Locate the cell with the specified text and output its [x, y] center coordinate. 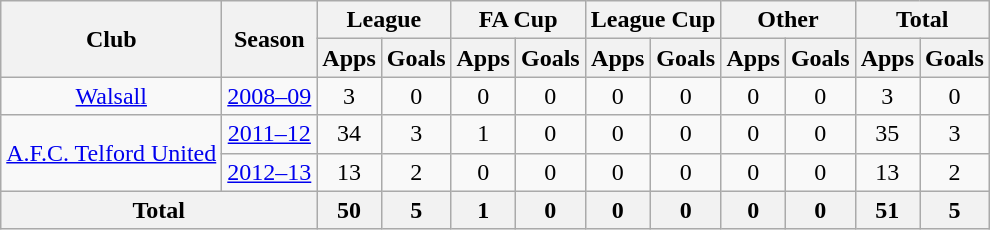
A.F.C. Telford United [112, 153]
League Cup [653, 20]
51 [887, 210]
35 [887, 134]
Club [112, 39]
2008–09 [270, 96]
2011–12 [270, 134]
Other [788, 20]
50 [349, 210]
FA Cup [518, 20]
League [384, 20]
2012–13 [270, 172]
34 [349, 134]
Walsall [112, 96]
Season [270, 39]
